Identify which cell holds the provided text, then report its [X, Y] central coordinate. 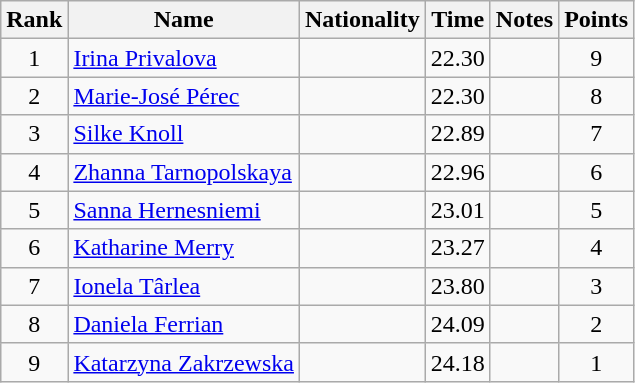
Zhanna Tarnopolskaya [184, 172]
Katarzyna Zakrzewska [184, 362]
Nationality [362, 20]
24.18 [458, 362]
Name [184, 20]
22.96 [458, 172]
23.80 [458, 286]
Marie-José Pérec [184, 96]
23.27 [458, 248]
Daniela Ferrian [184, 324]
Silke Knoll [184, 134]
24.09 [458, 324]
Points [596, 20]
22.89 [458, 134]
Sanna Hernesniemi [184, 210]
Notes [524, 20]
Katharine Merry [184, 248]
Irina Privalova [184, 58]
Rank [34, 20]
23.01 [458, 210]
Ionela Târlea [184, 286]
Time [458, 20]
